Extract the (X, Y) coordinate from the center of the cell holding the provided text.  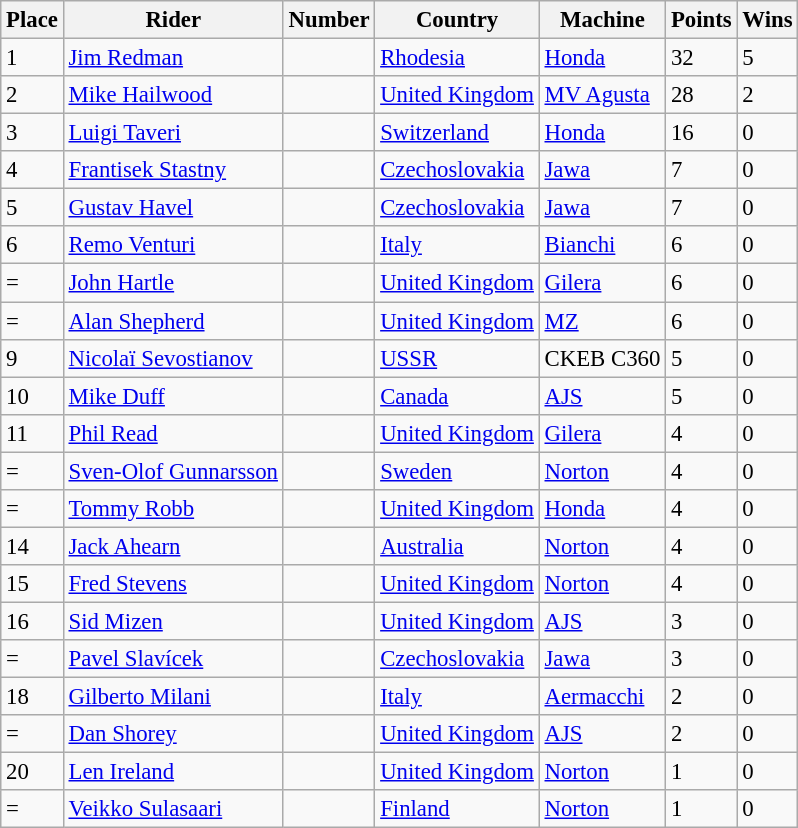
Gustav Havel (173, 208)
Canada (457, 396)
MZ (602, 321)
Machine (602, 20)
Mike Hailwood (173, 95)
Alan Shepherd (173, 321)
32 (702, 58)
Gilberto Milani (173, 697)
Sweden (457, 471)
Pavel Slavícek (173, 659)
Country (457, 20)
15 (32, 584)
28 (702, 95)
10 (32, 396)
Rhodesia (457, 58)
Points (702, 20)
Aermacchi (602, 697)
John Hartle (173, 283)
Sid Mizen (173, 621)
Phil Read (173, 433)
9 (32, 358)
Luigi Taveri (173, 133)
Mike Duff (173, 396)
Rider (173, 20)
Len Ireland (173, 772)
Jack Ahearn (173, 546)
Veikko Sulasaari (173, 809)
Nicolaï Sevostianov (173, 358)
Bianchi (602, 245)
Frantisek Stastny (173, 170)
Place (32, 20)
Finland (457, 809)
Sven-Olof Gunnarsson (173, 471)
14 (32, 546)
MV Agusta (602, 95)
Jim Redman (173, 58)
Number (329, 20)
Dan Shorey (173, 734)
USSR (457, 358)
Fred Stevens (173, 584)
20 (32, 772)
Wins (768, 20)
11 (32, 433)
Australia (457, 546)
Switzerland (457, 133)
Tommy Robb (173, 509)
CKEB C360 (602, 358)
18 (32, 697)
Remo Venturi (173, 245)
